Output the (x, y) coordinate of the center of the cell containing the given text.  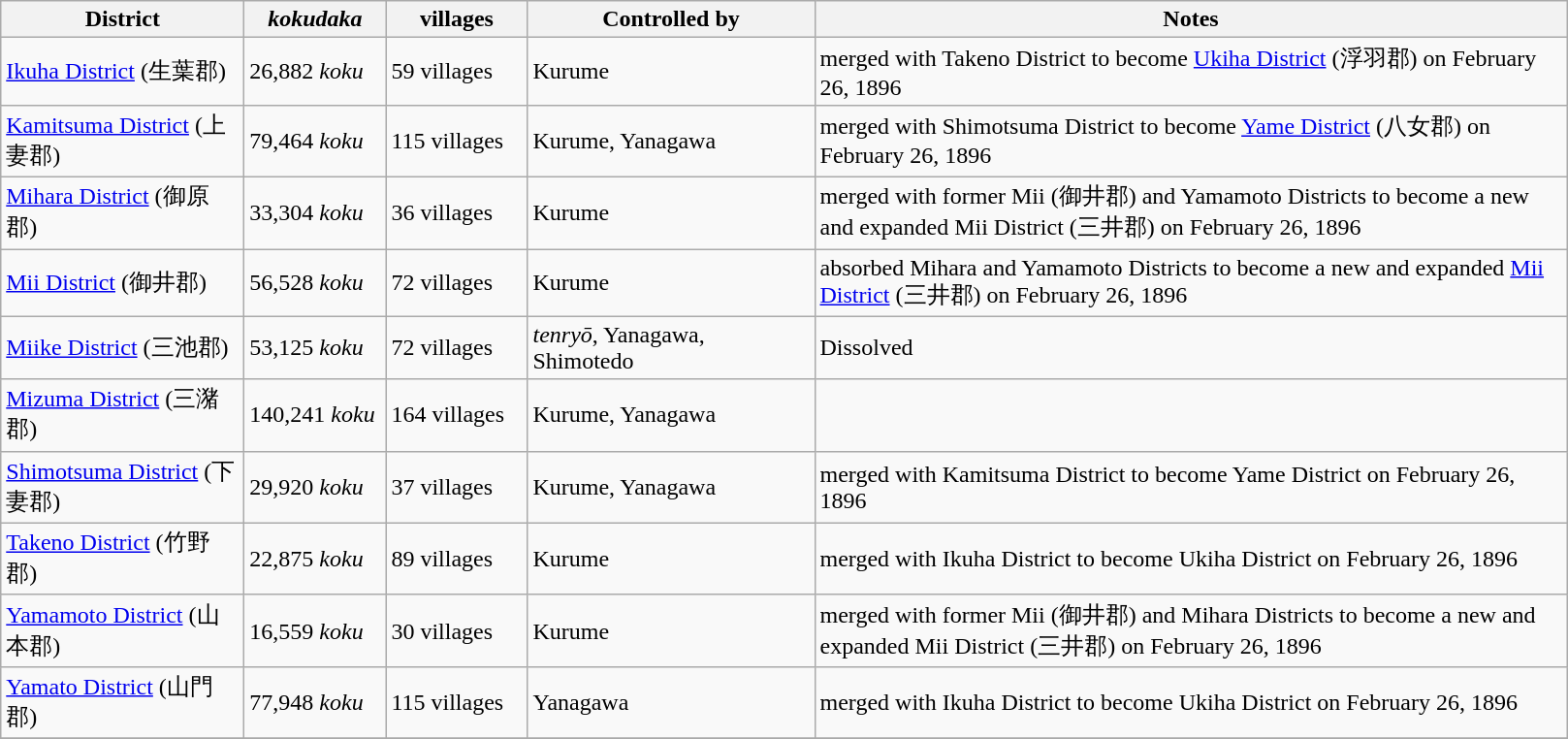
77,948 koku (315, 702)
Mizuma District (三潴郡) (122, 415)
Notes (1191, 19)
Mihara District (御原郡) (122, 212)
29,920 koku (315, 487)
Ikuha District (生葉郡) (122, 72)
Miike District (三池郡) (122, 347)
merged with Takeno District to become Ukiha District (浮羽郡) on February 26, 1896 (1191, 72)
tenryō, Yanagawa, Shimotedo (671, 347)
Shimotsuma District (下妻郡) (122, 487)
37 villages (457, 487)
Kamitsuma District (上妻郡) (122, 141)
merged with former Mii (御井郡) and Yamamoto Districts to become a new and expanded Mii District (三井郡) on February 26, 1896 (1191, 212)
merged with Shimotsuma District to become Yame District (八女郡) on February 26, 1896 (1191, 141)
79,464 koku (315, 141)
Mii District (御井郡) (122, 282)
89 villages (457, 559)
merged with former Mii (御井郡) and Mihara Districts to become a new and expanded Mii District (三井郡) on February 26, 1896 (1191, 630)
merged with Kamitsuma District to become Yame District on February 26, 1896 (1191, 487)
Controlled by (671, 19)
22,875 koku (315, 559)
36 villages (457, 212)
33,304 koku (315, 212)
140,241 koku (315, 415)
Takeno District (竹野郡) (122, 559)
District (122, 19)
53,125 koku (315, 347)
Dissolved (1191, 347)
164 villages (457, 415)
absorbed Mihara and Yamamoto Districts to become a new and expanded Mii District (三井郡) on February 26, 1896 (1191, 282)
59 villages (457, 72)
villages (457, 19)
30 villages (457, 630)
16,559 koku (315, 630)
Yamamoto District (山本郡) (122, 630)
kokudaka (315, 19)
56,528 koku (315, 282)
Yamato District (山門郡) (122, 702)
Yanagawa (671, 702)
26,882 koku (315, 72)
